Capture the cell that displays the provided text and extract its [x, y] central coordinate. 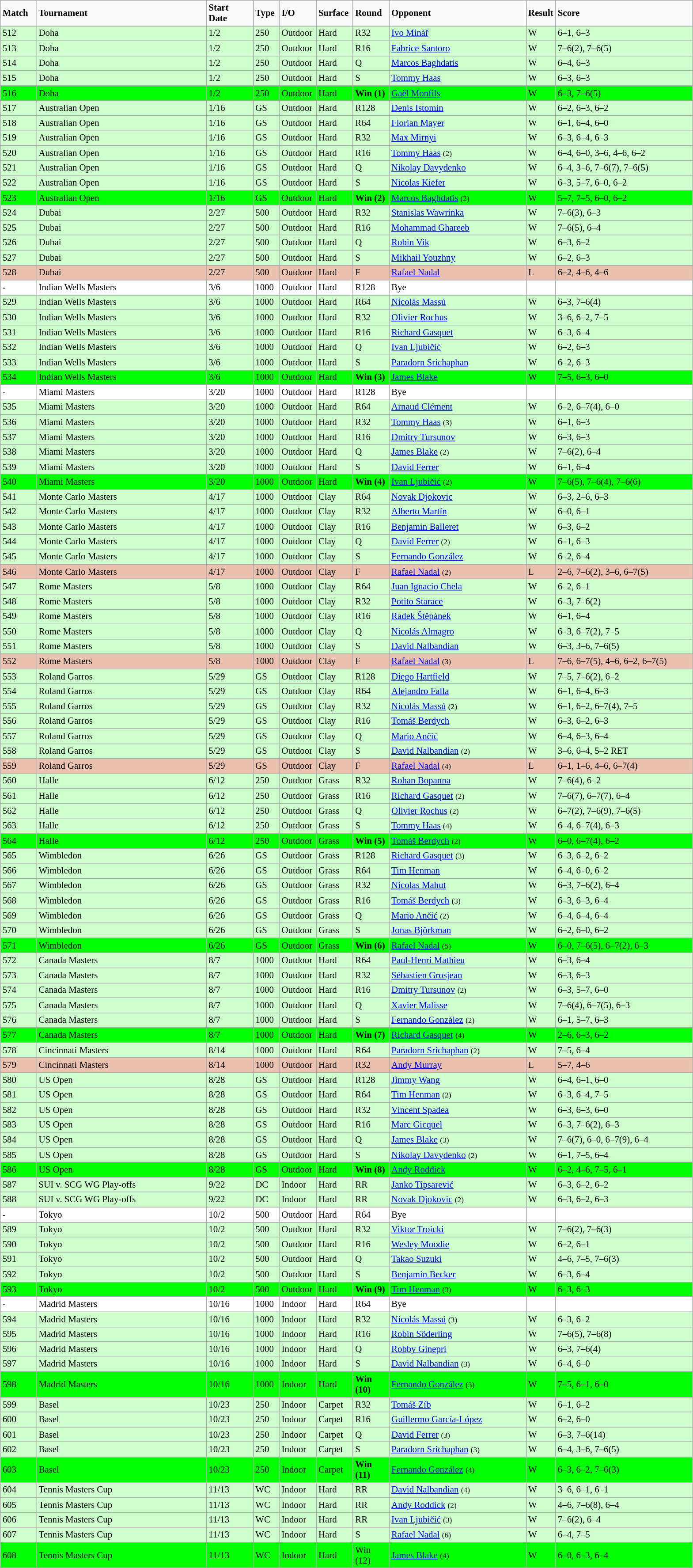
Fernando González (2) [458, 1020]
6–3, 7–6(2), 6–4 [624, 886]
6–0, 6–7(4), 6–2 [624, 841]
Richard Gasquet (2) [458, 796]
579 [19, 1065]
Florian Mayer [458, 123]
StartDate [230, 13]
Ivan Ljubičić (2) [458, 482]
Tommy Haas (2) [458, 153]
Win (7) [371, 1035]
523 [19, 198]
516 [19, 93]
Type [266, 13]
Fernando González (4) [458, 1470]
545 [19, 557]
David Nalbandian [458, 646]
586 [19, 1170]
James Blake (4) [458, 1555]
Novak Djokovic [458, 497]
Opponent [458, 13]
Marcos Baghdatis [458, 63]
571 [19, 945]
James Blake [458, 377]
6–0, 7–6(5), 6–7(2), 6–3 [624, 945]
Nicolás Massú (3) [458, 1319]
Mario Ančić [458, 736]
Gaël Monfils [458, 93]
7–5, 6–4 [624, 1050]
581 [19, 1095]
6–3, 6–3, 6–4 [624, 900]
534 [19, 377]
3–6, 6–1, 6–1 [624, 1490]
6–3, 6–3, 6–0 [624, 1110]
588 [19, 1200]
7–6(7), 6–7(7), 6–4 [624, 796]
573 [19, 976]
Fernando González [458, 557]
Win (6) [371, 945]
515 [19, 78]
522 [19, 183]
538 [19, 452]
Diego Hartfield [458, 676]
Viktor Troicki [458, 1230]
I/O [298, 13]
593 [19, 1289]
6–3, 6–2, 7–6(3) [624, 1470]
Novak Djokovic (2) [458, 1200]
5–7, 7–5, 6–0, 6–2 [624, 198]
7–6(2), 7–6(3) [624, 1230]
Xavier Malisse [458, 1005]
Olivier Rochus (2) [458, 811]
Tomáš Zíb [458, 1405]
577 [19, 1035]
6–3, 6–4, 7–5 [624, 1095]
607 [19, 1535]
6–2, 6–0, 6–2 [624, 930]
6–3, 7–6(2), 6–3 [624, 1125]
Rafael Nadal (2) [458, 572]
6–0, 6–1 [624, 512]
Takao Suzuki [458, 1260]
517 [19, 108]
530 [19, 318]
Tommy Haas [458, 78]
6–1, 1–6, 4–6, 6–7(4) [624, 766]
6–1, 5–7, 6–3 [624, 1020]
584 [19, 1140]
Nicolás Almagro [458, 631]
2–6, 7–6(2), 3–6, 6–7(5) [624, 572]
Win (4) [371, 482]
Nicolas Kiefer [458, 183]
552 [19, 661]
7–5, 6–3, 6–0 [624, 377]
608 [19, 1555]
Guillermo García-López [458, 1420]
Alejandro Falla [458, 691]
Mohammad Ghareeb [458, 228]
6–1, 7–5, 6–4 [624, 1155]
535 [19, 407]
550 [19, 631]
Sébastien Grosjean [458, 976]
Tommy Haas (4) [458, 826]
7–6(4), 6–2 [624, 781]
6–3, 3–6, 7–6(5) [624, 646]
7–6(5), 7–6(8) [624, 1334]
Robby Ginepri [458, 1349]
Paradorn Srichaphan (2) [458, 1050]
6–3, 7–6(2) [624, 602]
Andy Roddick (2) [458, 1505]
546 [19, 572]
565 [19, 856]
603 [19, 1470]
Rafael Nadal (4) [458, 766]
Result [541, 13]
Win (1) [371, 93]
6–4, 6–0, 3–6, 4–6, 6–2 [624, 153]
598 [19, 1384]
2–6, 6–3, 6–2 [624, 1035]
540 [19, 482]
525 [19, 228]
7–6(7), 6–0, 6–7(9), 6–4 [624, 1140]
Mario Ančić (2) [458, 915]
Win (2) [371, 198]
6–4, 6–7(4), 6–3 [624, 826]
594 [19, 1319]
6–2, 6–7(4), 6–0 [624, 407]
570 [19, 930]
James Blake (3) [458, 1140]
6–3, 6–4, 6–3 [624, 138]
520 [19, 153]
Vincent Spadea [458, 1110]
527 [19, 258]
566 [19, 871]
Rafael Nadal (3) [458, 661]
Match [19, 13]
553 [19, 676]
7–6(5), 7–6(4), 7–6(6) [624, 482]
574 [19, 990]
7–6(2), 7–6(5) [624, 48]
555 [19, 706]
Tim Henman (3) [458, 1289]
David Nalbandian (2) [458, 751]
Tim Henman (2) [458, 1095]
Tim Henman [458, 871]
Paradorn Srichaphan (3) [458, 1450]
561 [19, 796]
585 [19, 1155]
564 [19, 841]
548 [19, 602]
6–3, 2–6, 6–3 [624, 497]
526 [19, 243]
559 [19, 766]
Potito Starace [458, 602]
Round [371, 13]
576 [19, 1020]
Robin Vik [458, 243]
580 [19, 1080]
Tommy Haas (3) [458, 422]
606 [19, 1520]
Marc Gicquel [458, 1125]
Andy Roddick [458, 1170]
569 [19, 915]
539 [19, 467]
Arnaud Clément [458, 407]
Tomáš Berdych (3) [458, 900]
518 [19, 123]
Win (10) [371, 1384]
6–2, 6–4 [624, 557]
7–6(3), 6–3 [624, 213]
6–1, 6–4, 6–3 [624, 691]
Rafael Nadal [458, 273]
David Ferrer (2) [458, 542]
532 [19, 347]
531 [19, 332]
Win (12) [371, 1555]
Richard Gasquet (3) [458, 856]
Jimmy Wang [458, 1080]
592 [19, 1275]
Nicolás Massú [458, 303]
Win (5) [371, 841]
521 [19, 168]
558 [19, 751]
541 [19, 497]
6–3, 7–6(5) [624, 93]
6–3, 5–7, 6–0, 6–2 [624, 183]
Dmitry Tursunov (2) [458, 990]
Ivo Minář [458, 33]
6–4, 6–0, 6–2 [624, 871]
6–4, 3–6, 7–6(7), 7–6(5) [624, 168]
6–4, 7–5 [624, 1535]
Rafael Nadal (6) [458, 1535]
514 [19, 63]
6–4, 6–3, 6–4 [624, 736]
595 [19, 1334]
Win (8) [371, 1170]
Win (9) [371, 1289]
Juan Ignacio Chela [458, 587]
544 [19, 542]
524 [19, 213]
6–3, 6–7(2), 7–5 [624, 631]
560 [19, 781]
Benjamin Balleret [458, 527]
Tomáš Berdych [458, 721]
537 [19, 437]
Marcos Baghdatis (2) [458, 198]
528 [19, 273]
James Blake (2) [458, 452]
542 [19, 512]
7–5, 7–6(2), 6–2 [624, 676]
Stanislas Wawrinka [458, 213]
6–1, 6–4, 6–0 [624, 123]
6–1, 6–2 [624, 1405]
David Nalbandian (3) [458, 1364]
597 [19, 1364]
Richard Gasquet [458, 332]
568 [19, 900]
536 [19, 422]
547 [19, 587]
David Nalbandian (4) [458, 1490]
6–2, 4–6, 7–5, 6–1 [624, 1170]
591 [19, 1260]
590 [19, 1245]
Surface [335, 13]
567 [19, 886]
Tomáš Berdych (2) [458, 841]
6–0, 6–3, 6–4 [624, 1555]
587 [19, 1185]
601 [19, 1435]
7–6, 6–7(5), 4–6, 6–2, 6–7(5) [624, 661]
7–6(5), 6–4 [624, 228]
Ivan Ljubičić (3) [458, 1520]
549 [19, 616]
Andy Murray [458, 1065]
Nikolay Davydenko (2) [458, 1155]
7–5, 6–1, 6–0 [624, 1384]
Nikolay Davydenko [458, 168]
589 [19, 1230]
5–7, 4–6 [624, 1065]
Olivier Rochus [458, 318]
557 [19, 736]
605 [19, 1505]
582 [19, 1110]
602 [19, 1450]
Richard Gasquet (4) [458, 1035]
599 [19, 1405]
6–1, 6–2, 6–7(4), 7–5 [624, 706]
Alberto Martín [458, 512]
Max Mirnyi [458, 138]
543 [19, 527]
Dmitry Tursunov [458, 437]
4–6, 7–5, 7–6(3) [624, 1260]
575 [19, 1005]
6–2, 6–3, 6–2 [624, 108]
David Ferrer (3) [458, 1435]
512 [19, 33]
563 [19, 826]
Rafael Nadal (5) [458, 945]
Score [624, 13]
6–4, 6–1, 6–0 [624, 1080]
Paul-Henri Mathieu [458, 961]
513 [19, 48]
Wesley Moodie [458, 1245]
Fabrice Santoro [458, 48]
578 [19, 1050]
Win (11) [371, 1470]
Robin Söderling [458, 1334]
562 [19, 811]
6–3, 5–7, 6–0 [624, 990]
551 [19, 646]
Paradorn Srichaphan [458, 362]
6–4, 3–6, 7–6(5) [624, 1450]
Fernando González (3) [458, 1384]
600 [19, 1420]
3–6, 6–2, 7–5 [624, 318]
6–4, 6–0 [624, 1364]
Ivan Ljubičić [458, 347]
6–4, 6–4, 6–4 [624, 915]
Mikhail Youzhny [458, 258]
3–6, 6–4, 5–2 RET [624, 751]
4–6, 7–6(8), 6–4 [624, 1505]
Denis Istomin [458, 108]
Win (3) [371, 377]
Jonas Björkman [458, 930]
Nicolás Massú (2) [458, 706]
Janko Tipsarević [458, 1185]
6–2, 6–0 [624, 1420]
554 [19, 691]
572 [19, 961]
556 [19, 721]
6–7(2), 7–6(9), 7–6(5) [624, 811]
583 [19, 1125]
Tournament [122, 13]
604 [19, 1490]
6–3, 7–6(14) [624, 1435]
David Ferrer [458, 467]
533 [19, 362]
Nicolas Mahut [458, 886]
529 [19, 303]
Radek Štěpánek [458, 616]
519 [19, 138]
6–2, 4–6, 4–6 [624, 273]
6–4, 6–3 [624, 63]
596 [19, 1349]
Benjamin Becker [458, 1275]
7–6(4), 6–7(5), 6–3 [624, 1005]
Rohan Bopanna [458, 781]
